Find where the given text appears and provide that cell's center as [x, y] coordinate. 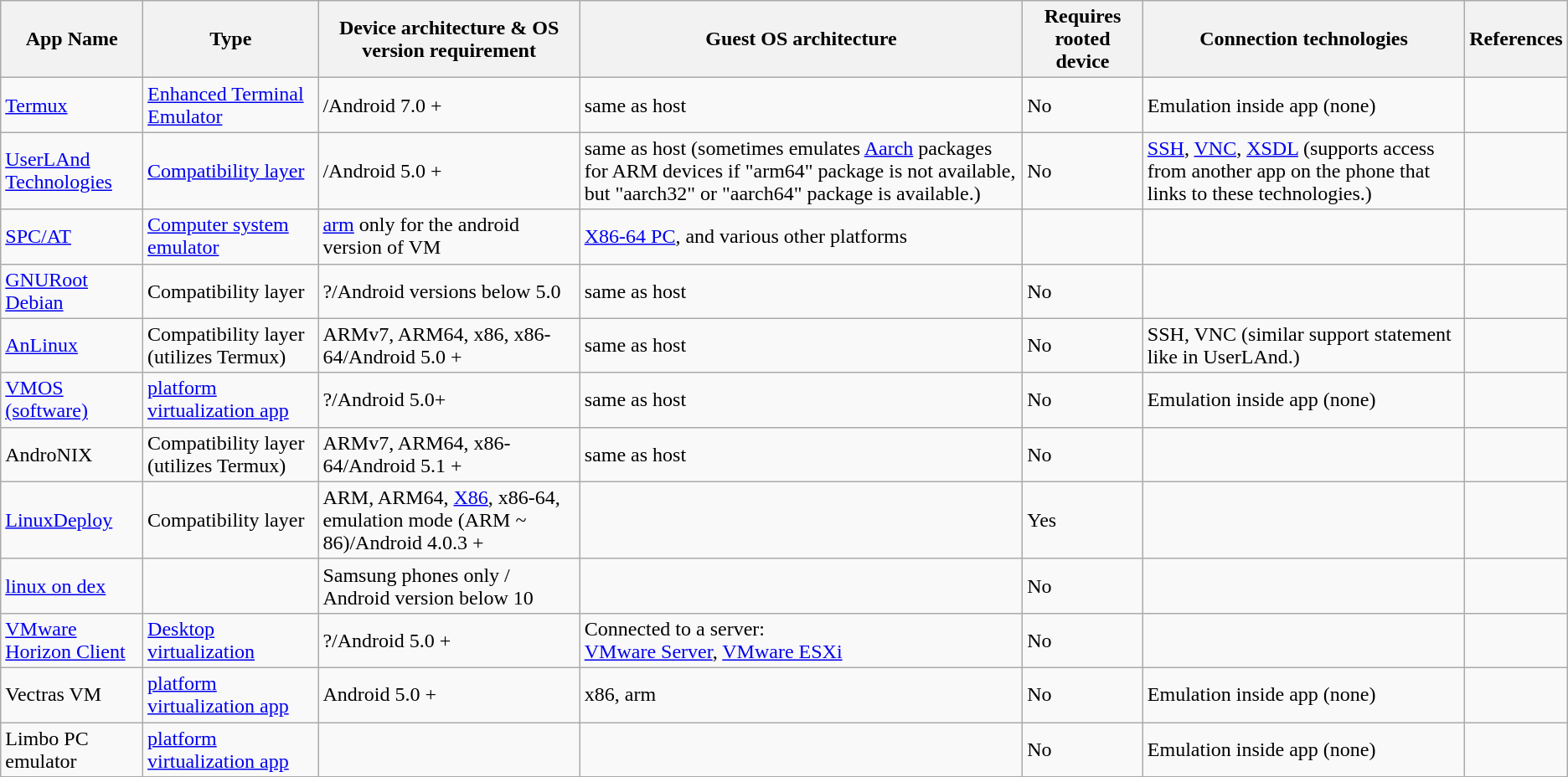
UserLAnd Technologies [72, 171]
/Android 5.0 + [449, 171]
VMOS (software) [72, 400]
arm only for the android version of VM [449, 236]
Computer system emulator [231, 236]
Guest OS architecture [801, 39]
Enhanced Terminal Emulator [231, 105]
X86-64 PC, and various other platforms [801, 236]
SSH, VNC (similar support statement like in UserLAnd.) [1303, 345]
AnLinux [72, 345]
Yes [1083, 520]
SSH, VNC, XSDL (supports access from another app on the phone that links to these technologies.) [1303, 171]
linux on dex [72, 586]
ARMv7, ARM64, x86-64/Android 5.1 + [449, 454]
Connection technologies [1303, 39]
Vectras VM [72, 695]
Device architecture & OS version requirement [449, 39]
Type [231, 39]
GNURoot Debian [72, 291]
?/Android versions below 5.0 [449, 291]
Samsung phones only / Android version below 10 [449, 586]
Desktop virtualization [231, 640]
App Name [72, 39]
Limbo PC emulator [72, 749]
?/Android 5.0 + [449, 640]
Requires rooted device [1083, 39]
x86, arm [801, 695]
?/Android 5.0+ [449, 400]
Connected to a server:VMware Server, VMware ESXi [801, 640]
VMware Horizon Client [72, 640]
SPC/AT [72, 236]
/Android 7.0 + [449, 105]
ARMv7, ARM64, x86, x86-64/Android 5.0 + [449, 345]
LinuxDeploy [72, 520]
AndroNIX [72, 454]
ARM, ARM64, X86, x86-64, emulation mode (ARM ~ 86)/Android 4.0.3 + [449, 520]
Termux [72, 105]
References [1516, 39]
Android 5.0 + [449, 695]
